Detect which cell encompasses the target text, then output its [x, y] center coordinate. 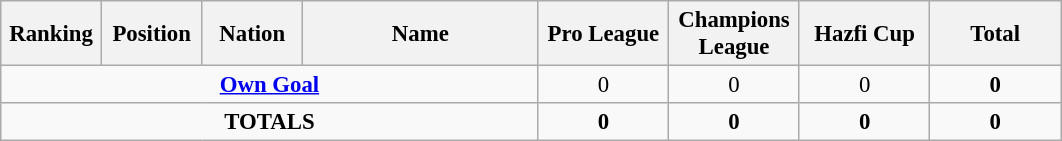
Champions League [734, 34]
Nation [252, 34]
TOTALS [270, 122]
Pro League [604, 34]
Ranking [52, 34]
Own Goal [270, 85]
Hazfi Cup [864, 34]
Position [152, 34]
Name [421, 34]
Total [996, 34]
